Find where the given text appears and provide that cell's center as (X, Y) coordinate. 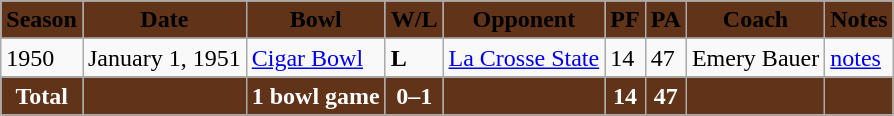
0–1 (414, 96)
Emery Bauer (755, 58)
PA (666, 20)
Bowl (316, 20)
Cigar Bowl (316, 58)
January 1, 1951 (164, 58)
W/L (414, 20)
Opponent (524, 20)
Total (42, 96)
Notes (859, 20)
La Crosse State (524, 58)
1 bowl game (316, 96)
Coach (755, 20)
notes (859, 58)
PF (625, 20)
L (414, 58)
Date (164, 20)
1950 (42, 58)
Season (42, 20)
